Scan for the cell matching the given text and deliver its [X, Y] coordinate at center. 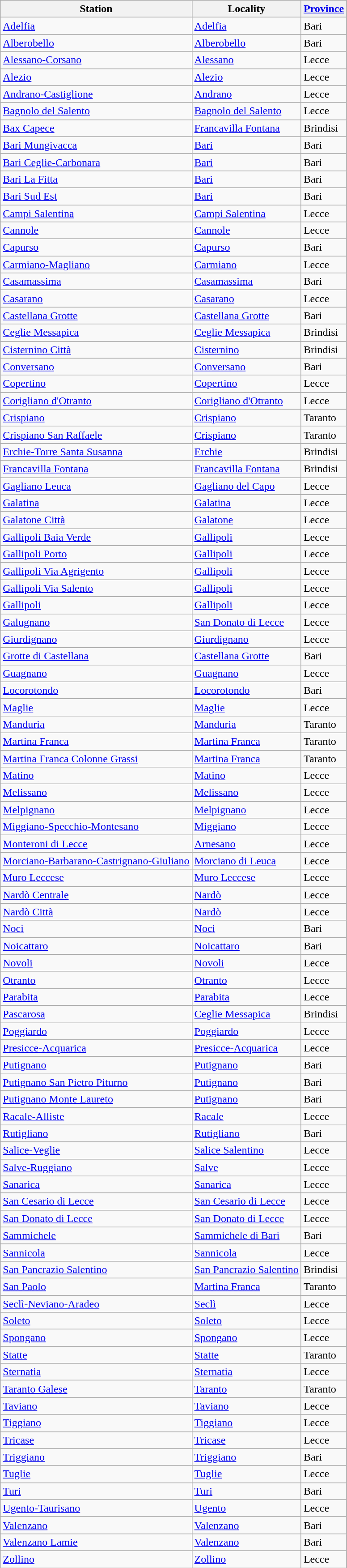
Morciano-Barbarano-Castrignano-Giuliano [96, 861]
Galatone Città [96, 520]
Gallipoli Porto [96, 554]
Racale [246, 1116]
Bax Capece [96, 128]
Cisternino Città [96, 350]
Sammichele [96, 1235]
Salice-Veglie [96, 1150]
Ugento [246, 1508]
Alessano-Corsano [96, 60]
Seclì-Neviano-Aradeo [96, 1304]
Salve [246, 1167]
Bari La Fitta [96, 179]
Racale-Alliste [96, 1116]
Taranto Galese [96, 1389]
Miggiano [246, 827]
Crispiano San Raffaele [96, 435]
Gallipoli Via Salento [96, 588]
Martina Franca Colonne Grassi [96, 759]
Bari Mungivacca [96, 145]
Nardò Città [96, 912]
Erchie [246, 452]
Bari Ceglie-Carbonara [96, 162]
Nardò Centrale [96, 895]
Gagliano Leuca [96, 486]
Province [324, 9]
Monteroni di Lecce [96, 844]
Andrano-Castiglione [96, 94]
Grotte di Castellana [96, 656]
Locality [246, 9]
Gallipoli Baia Verde [96, 537]
Ugento-Taurisano [96, 1508]
Gallipoli Via Agrigento [96, 571]
San Paolo [96, 1286]
Putignano Monte Laureto [96, 1099]
Valenzano Lamie [96, 1542]
Carmiano-Magliano [96, 265]
Sammichele di Bari [246, 1235]
Alessano [246, 60]
Station [96, 9]
Galatone [246, 520]
Miggiano-Specchio-Montesano [96, 827]
Salice Salentino [246, 1150]
Morciano di Leuca [246, 861]
Carmiano [246, 265]
Seclì [246, 1304]
Galugnano [96, 622]
Salve-Ruggiano [96, 1167]
Bari Sud Est [96, 196]
Gagliano del Capo [246, 486]
Andrano [246, 94]
Cisternino [246, 350]
Erchie-Torre Santa Susanna [96, 452]
Pascarosa [96, 1014]
Arnesano [246, 844]
Putignano San Pietro Piturno [96, 1082]
